Return the [X, Y] coordinate for the center point of the cell that contains the specified text.  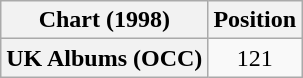
Chart (1998) [104, 20]
121 [255, 58]
Position [255, 20]
UK Albums (OCC) [104, 58]
